Search for the cell housing the specified text and yield its (x, y) center coordinate. 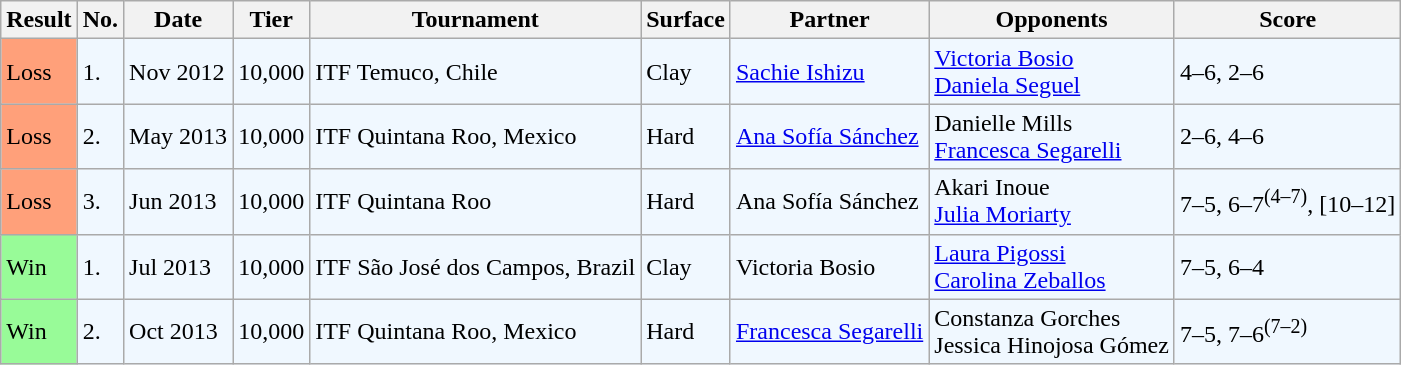
Jul 2013 (178, 266)
Date (178, 20)
Tournament (476, 20)
Opponents (1052, 20)
Score (1287, 20)
Akari Inoue Julia Moriarty (1052, 202)
2–6, 4–6 (1287, 136)
May 2013 (178, 136)
Laura Pigossi Carolina Zeballos (1052, 266)
3. (100, 202)
Partner (829, 20)
No. (100, 20)
Constanza Gorches Jessica Hinojosa Gómez (1052, 332)
Victoria Bosio Daniela Seguel (1052, 72)
ITF Quintana Roo (476, 202)
Surface (686, 20)
Sachie Ishizu (829, 72)
ITF Temuco, Chile (476, 72)
ITF São José dos Campos, Brazil (476, 266)
Victoria Bosio (829, 266)
Tier (272, 20)
7–5, 7–6(7–2) (1287, 332)
Jun 2013 (178, 202)
7–5, 6–4 (1287, 266)
Oct 2013 (178, 332)
4–6, 2–6 (1287, 72)
Danielle Mills Francesca Segarelli (1052, 136)
Nov 2012 (178, 72)
7–5, 6–7(4–7), [10–12] (1287, 202)
Francesca Segarelli (829, 332)
Result (39, 20)
